From the cell containing the given text, extract its center point as (X, Y) coordinate. 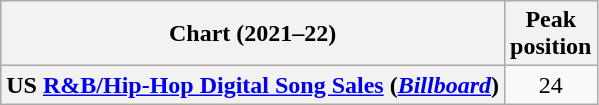
24 (551, 85)
US R&B/Hip-Hop Digital Song Sales (Billboard) (253, 85)
Peakposition (551, 34)
Chart (2021–22) (253, 34)
